Detect which cell encompasses the target text, then output its (X, Y) center coordinate. 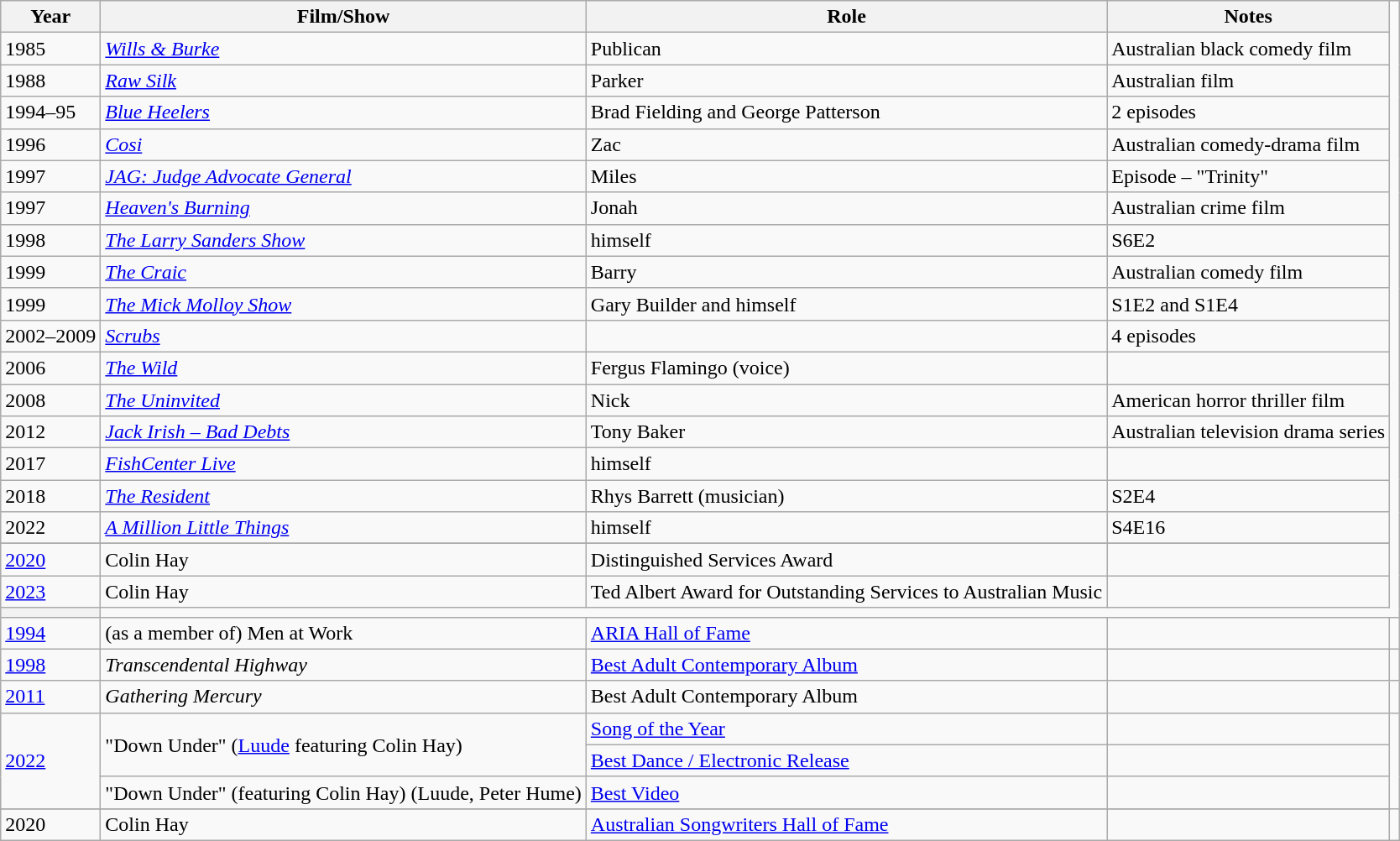
Blue Heelers (344, 112)
Heaven's Burning (344, 208)
The Wild (344, 368)
Jack Irish – Bad Debts (344, 432)
Australian television drama series (1249, 432)
Publican (846, 49)
Jonah (846, 208)
Nick (846, 400)
1994 (50, 633)
Role (846, 17)
Scrubs (344, 336)
2018 (50, 496)
Notes (1249, 17)
1996 (50, 144)
1988 (50, 81)
2023 (50, 592)
Gathering Mercury (344, 697)
Barry (846, 272)
Australian comedy film (1249, 272)
Australian black comedy film (1249, 49)
4 episodes (1249, 336)
S4E16 (1249, 528)
S2E4 (1249, 496)
ARIA Hall of Fame (846, 633)
Zac (846, 144)
Tony Baker (846, 432)
Australian comedy-drama film (1249, 144)
Best Dance / Electronic Release (846, 760)
Episode – "Trinity" (1249, 176)
2011 (50, 697)
The Resident (344, 496)
Rhys Barrett (musician) (846, 496)
Song of the Year (846, 729)
A Million Little Things (344, 528)
Cosi (344, 144)
Australian Songwriters Hall of Fame (846, 824)
2 episodes (1249, 112)
"Down Under" (featuring Colin Hay) (Luude, Peter Hume) (344, 792)
Gary Builder and himself (846, 304)
Best Video (846, 792)
2012 (50, 432)
American horror thriller film (1249, 400)
2017 (50, 464)
Transcendental Highway (344, 665)
Ted Albert Award for Outstanding Services to Australian Music (846, 592)
S1E2 and S1E4 (1249, 304)
Fergus Flamingo (voice) (846, 368)
FishCenter Live (344, 464)
2008 (50, 400)
1994–95 (50, 112)
Australian film (1249, 81)
The Mick Molloy Show (344, 304)
Distinguished Services Award (846, 560)
1985 (50, 49)
2002–2009 (50, 336)
Australian crime film (1249, 208)
The Uninvited (344, 400)
The Craic (344, 272)
Raw Silk (344, 81)
(as a member of) Men at Work (344, 633)
The Larry Sanders Show (344, 240)
JAG: Judge Advocate General (344, 176)
Year (50, 17)
Film/Show (344, 17)
Parker (846, 81)
S6E2 (1249, 240)
2006 (50, 368)
Brad Fielding and George Patterson (846, 112)
"Down Under" (Luude featuring Colin Hay) (344, 744)
Miles (846, 176)
Wills & Burke (344, 49)
